Detect which cell encompasses the target text, then output its [x, y] center coordinate. 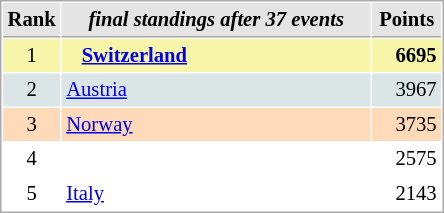
2 [32, 90]
Points [406, 20]
Austria [216, 90]
3967 [406, 90]
Rank [32, 20]
Switzerland [216, 56]
6695 [406, 56]
1 [32, 56]
final standings after 37 events [216, 20]
3 [32, 124]
2575 [406, 158]
4 [32, 158]
2143 [406, 194]
3735 [406, 124]
5 [32, 194]
Norway [216, 124]
Italy [216, 194]
